Provide the [x, y] coordinate of the cell's center where the given text is located.  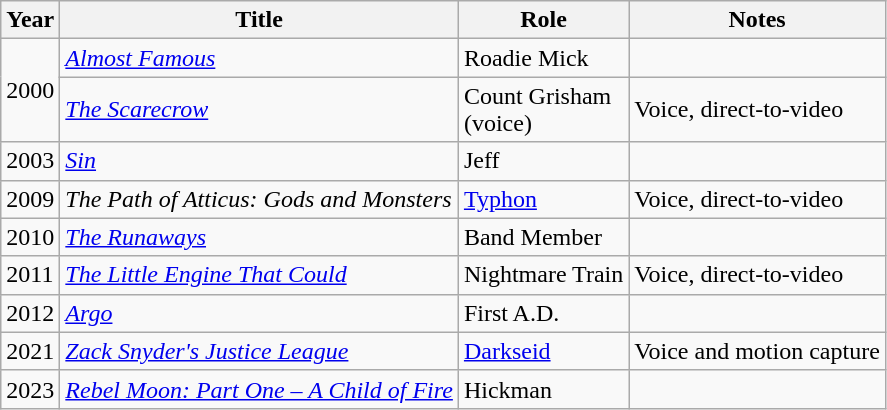
Roadie Mick [543, 58]
Hickman [543, 389]
Jeff [543, 161]
Title [260, 20]
Darkseid [543, 351]
2003 [30, 161]
Rebel Moon: Part One – A Child of Fire [260, 389]
Count Grisham(voice) [543, 110]
2021 [30, 351]
Almost Famous [260, 58]
2000 [30, 90]
Argo [260, 313]
The Scarecrow [260, 110]
The Little Engine That Could [260, 275]
Zack Snyder's Justice League [260, 351]
Nightmare Train [543, 275]
Year [30, 20]
Sin [260, 161]
First A.D. [543, 313]
Voice and motion capture [758, 351]
The Path of Atticus: Gods and Monsters [260, 199]
2011 [30, 275]
2012 [30, 313]
The Runaways [260, 237]
2009 [30, 199]
Role [543, 20]
2023 [30, 389]
Notes [758, 20]
2010 [30, 237]
Band Member [543, 237]
Typhon [543, 199]
